Search for the cell housing the specified text and yield its (x, y) center coordinate. 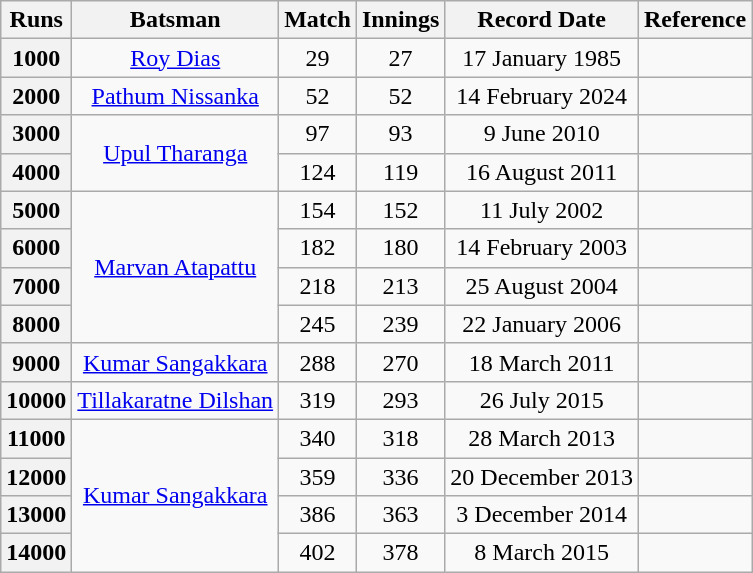
26 July 2015 (542, 400)
93 (400, 134)
318 (400, 438)
Runs (36, 20)
11000 (36, 438)
7000 (36, 286)
9000 (36, 362)
12000 (36, 477)
97 (318, 134)
13000 (36, 515)
Match (318, 20)
154 (318, 210)
239 (400, 324)
Record Date (542, 20)
14 February 2024 (542, 96)
270 (400, 362)
9 June 2010 (542, 134)
8 March 2015 (542, 553)
402 (318, 553)
22 January 2006 (542, 324)
14000 (36, 553)
3 December 2014 (542, 515)
20 December 2013 (542, 477)
293 (400, 400)
25 August 2004 (542, 286)
386 (318, 515)
4000 (36, 172)
10000 (36, 400)
Upul Tharanga (176, 153)
14 February 2003 (542, 248)
Tillakaratne Dilshan (176, 400)
319 (318, 400)
Innings (400, 20)
1000 (36, 58)
213 (400, 286)
8000 (36, 324)
359 (318, 477)
288 (318, 362)
18 March 2011 (542, 362)
3000 (36, 134)
336 (400, 477)
5000 (36, 210)
Reference (694, 20)
218 (318, 286)
340 (318, 438)
Batsman (176, 20)
Pathum Nissanka (176, 96)
2000 (36, 96)
180 (400, 248)
11 July 2002 (542, 210)
152 (400, 210)
Roy Dias (176, 58)
Marvan Atapattu (176, 267)
16 August 2011 (542, 172)
28 March 2013 (542, 438)
17 January 1985 (542, 58)
27 (400, 58)
363 (400, 515)
245 (318, 324)
29 (318, 58)
6000 (36, 248)
378 (400, 553)
182 (318, 248)
124 (318, 172)
119 (400, 172)
